Scan for the cell matching the given text and deliver its [X, Y] coordinate at center. 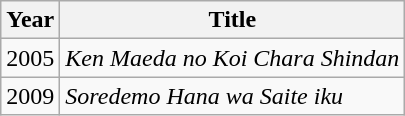
Title [232, 20]
Ken Maeda no Koi Chara Shindan [232, 58]
Soredemo Hana wa Saite iku [232, 96]
Year [30, 20]
2005 [30, 58]
2009 [30, 96]
